Find where the given text appears and provide that cell's center as [X, Y] coordinate. 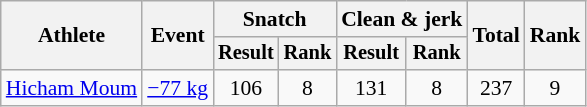
Event [178, 36]
Snatch [274, 19]
Hicham Moum [72, 88]
9 [556, 88]
Athlete [72, 36]
−77 kg [178, 88]
131 [371, 88]
106 [246, 88]
Total [496, 36]
237 [496, 88]
Clean & jerk [402, 19]
